Determine the [x, y] coordinate at the center of the cell enclosing the given text.  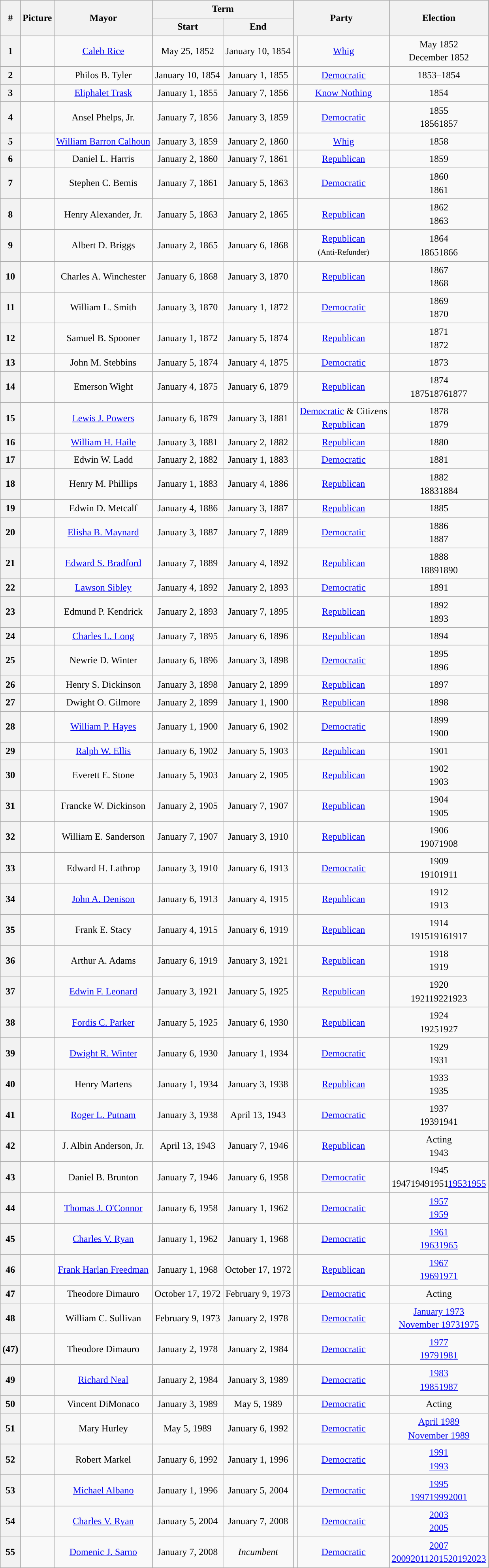
52 [10, 1459]
Eliphalet Trask [103, 93]
Vincent DiMonaco [103, 1405]
2 [10, 75]
Charles L. Long [103, 636]
40 [10, 1084]
1920192119221923 [439, 992]
19041905 [439, 806]
Richard Neal [103, 1380]
186418651866 [439, 246]
1853–1854 [439, 75]
21 [10, 563]
Everett E. Stone [103, 775]
200720092011201520192023 [439, 1552]
Edwin F. Leonard [103, 992]
Stephen C. Bemis [103, 183]
William H. Haile [103, 442]
4 [10, 117]
190919101911 [439, 868]
Philos B. Tyler [103, 75]
Start [188, 27]
19911993 [439, 1459]
Republican(Anti-Refunder) [344, 246]
20032005 [439, 1521]
January 1973November 19731975 [439, 1318]
34 [10, 899]
Mary Hurley [103, 1429]
Edward H. Lathrop [103, 868]
May 1852December 1852 [439, 51]
9 [10, 246]
1874187518761877 [439, 387]
1914191519161917 [439, 930]
19571959 [439, 1208]
188218831884 [439, 484]
41 [10, 1115]
1880 [439, 442]
11 [10, 308]
Henry Alexander, Jr. [103, 214]
Edward S. Bradford [103, 563]
19021903 [439, 775]
18671868 [439, 277]
Daniel B. Brunton [103, 1177]
1859 [439, 159]
198319851987 [439, 1380]
Ansel Phelps, Jr. [103, 117]
16 [10, 442]
Thomas J. O'Connor [103, 1208]
Emerson Wight [103, 387]
20 [10, 533]
18951896 [439, 660]
Fordis C. Parker [103, 1022]
# [10, 18]
Frank E. Stacy [103, 930]
Democratic & CitizensRepublican [344, 418]
End [258, 27]
19121913 [439, 899]
26 [10, 685]
Arthur A. Adams [103, 961]
17 [10, 460]
25 [10, 660]
J. Albin Anderson, Jr. [103, 1146]
18921893 [439, 612]
53 [10, 1490]
38 [10, 1022]
6 [10, 159]
Election [439, 18]
39 [10, 1053]
Henry S. Dickinson [103, 685]
(47) [10, 1349]
31 [10, 806]
William E. Sanderson [103, 837]
William P. Hayes [103, 727]
1901 [439, 751]
Michael Albano [103, 1490]
196119631965 [439, 1239]
18781879 [439, 418]
10 [10, 277]
1858 [439, 141]
190619071908 [439, 837]
44 [10, 1208]
18621863 [439, 214]
14 [10, 387]
35 [10, 930]
Frank Harlan Freedman [103, 1270]
22 [10, 588]
46 [10, 1270]
Charles A. Winchester [103, 277]
Albert D. Briggs [103, 246]
Daniel L. Harris [103, 159]
Edwin D. Metcalf [103, 508]
Picture [37, 18]
194519471949195119531955 [439, 1177]
Robert Markel [103, 1459]
28 [10, 727]
19181919 [439, 961]
18 [10, 484]
15 [10, 418]
19 [10, 508]
47 [10, 1294]
Acting1943 [439, 1146]
Dwight R. Winter [103, 1053]
18691870 [439, 308]
13 [10, 363]
Party [341, 18]
1 [10, 51]
3 [10, 93]
Know Nothing [344, 93]
36 [10, 961]
185518561857 [439, 117]
29 [10, 751]
Elisha B. Maynard [103, 533]
Incumbent [258, 1552]
John A. Denison [103, 899]
50 [10, 1405]
19291931 [439, 1053]
1894 [439, 636]
Henry Martens [103, 1084]
Caleb Rice [103, 51]
Mayor [103, 18]
188818891890 [439, 563]
197719791981 [439, 1349]
Lewis J. Powers [103, 418]
43 [10, 1177]
1873 [439, 363]
192419251927 [439, 1022]
Henry M. Phillips [103, 484]
19331935 [439, 1084]
Samuel B. Spooner [103, 338]
12 [10, 338]
Roger L. Putnam [103, 1115]
Term [223, 9]
7 [10, 183]
32 [10, 837]
May 25, 1852 [188, 51]
John M. Stebbins [103, 363]
Lawson Sibley [103, 588]
1897 [439, 685]
18991900 [439, 727]
45 [10, 1239]
William L. Smith [103, 308]
51 [10, 1429]
Domenic J. Sarno [103, 1552]
30 [10, 775]
1891 [439, 588]
196719691971 [439, 1270]
William Barron Calhoun [103, 141]
55 [10, 1552]
Ralph W. Ellis [103, 751]
27 [10, 703]
37 [10, 992]
1881 [439, 460]
54 [10, 1521]
42 [10, 1146]
Dwight O. Gilmore [103, 703]
193719391941 [439, 1115]
1995199719992001 [439, 1490]
49 [10, 1380]
Newrie D. Winter [103, 660]
William C. Sullivan [103, 1318]
1885 [439, 508]
1898 [439, 703]
18861887 [439, 533]
Edwin W. Ladd [103, 460]
5 [10, 141]
April 1989November 1989 [439, 1429]
18601861 [439, 183]
Edmund P. Kendrick [103, 612]
23 [10, 612]
33 [10, 868]
8 [10, 214]
Francke W. Dickinson [103, 806]
1854 [439, 93]
18711872 [439, 338]
48 [10, 1318]
24 [10, 636]
